Detect which cell encompasses the target text, then output its [x, y] center coordinate. 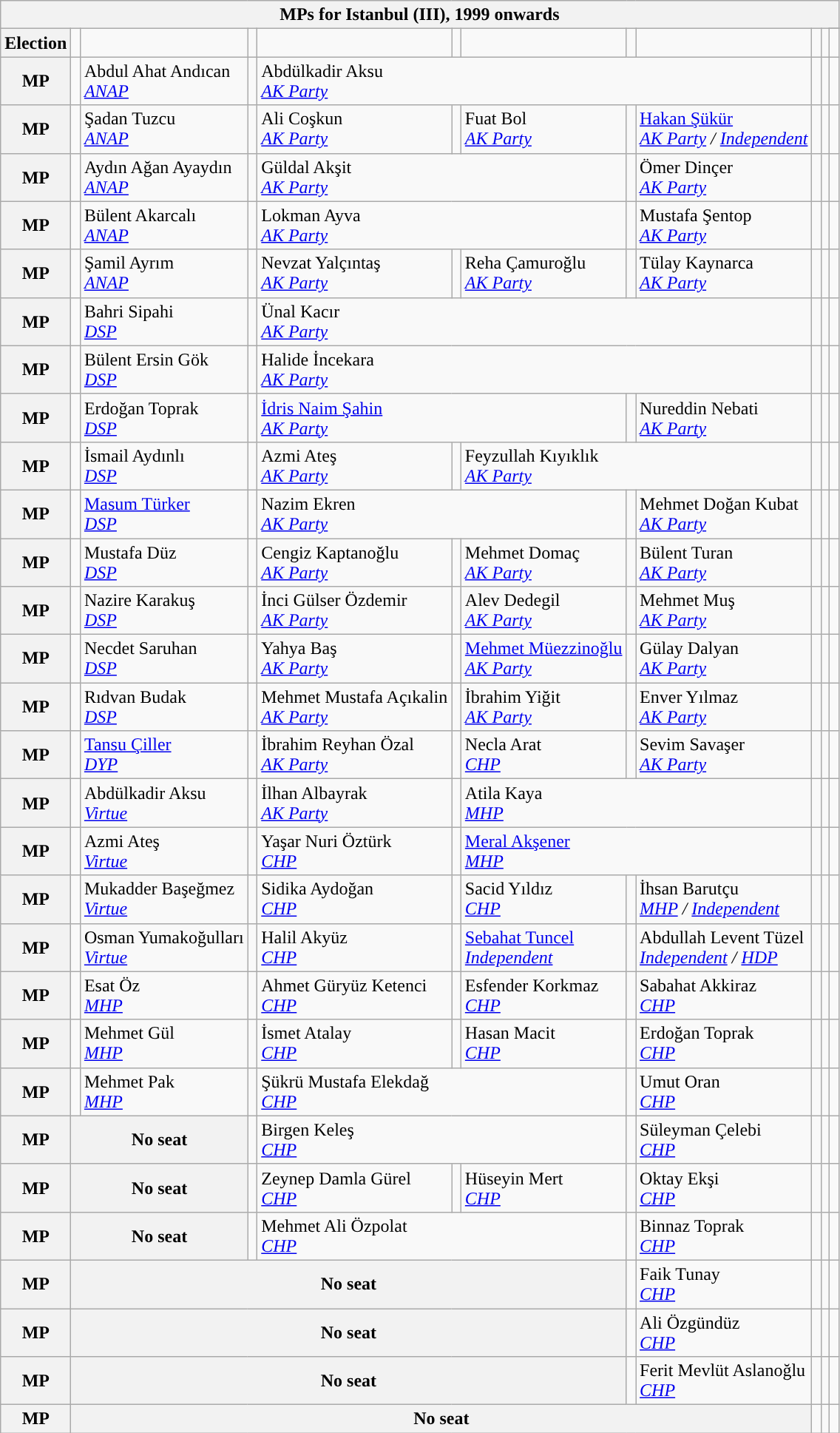
Masum TürkerDSP [164, 513]
Mehmet MuşAK Party [724, 611]
Mukadder BaşeğmezVirtue [164, 900]
Enver YılmazAK Party [724, 707]
Tansu ÇillerDYP [164, 755]
Bahri SipahiDSP [164, 321]
Sevim SavaşerAK Party [724, 755]
Bülent Ersin GökDSP [164, 370]
Nazire KarakuşDSP [164, 611]
Fuat BolAK Party [543, 129]
Bülent TuranAK Party [724, 562]
Sabahat AkkirazCHP [724, 996]
Mehmet Doğan KubatAK Party [724, 513]
Election [35, 43]
Nazim EkrenAK Party [442, 513]
Faik TunayCHP [724, 1284]
Abdul Ahat AndıcanANAP [164, 81]
Aydın Ağan AyaydınANAP [164, 178]
Hüseyin MertCHP [543, 1188]
Sacid YıldızCHP [543, 900]
Atila KayaMHP [636, 803]
Abdullah Levent TüzelIndependent / HDP [724, 947]
Cengiz KaptanoğluAK Party [355, 562]
Nevzat YalçıntaşAK Party [355, 274]
Şükrü Mustafa ElekdağCHP [442, 1092]
Sidika AydoğanCHP [355, 900]
Necdet SaruhanDSP [164, 658]
Alev DedegilAK Party [543, 611]
Mehmet DomaçAK Party [543, 562]
Meral AkşenerMHP [636, 851]
Şamil AyrımANAP [164, 274]
Rıdvan BudakDSP [164, 707]
Şadan TuzcuANAP [164, 129]
Gülay DalyanAK Party [724, 658]
Esat ÖzMHP [164, 996]
Bülent AkarcalıANAP [164, 225]
Halil AkyüzCHP [355, 947]
Mehmet PakMHP [164, 1092]
Ferit Mevlüt AslanoğluCHP [724, 1380]
Abdülkadir AksuVirtue [164, 803]
Azmi AteşAK Party [355, 466]
Azmi AteşVirtue [164, 851]
Sebahat TuncelIndependent [543, 947]
Erdoğan ToprakDSP [164, 417]
Hasan MacitCHP [543, 1043]
Ali ÖzgündüzCHP [724, 1332]
Abdülkadir AksuAK Party [535, 81]
Mehmet Ali ÖzpolatCHP [442, 1235]
Tülay KaynarcaAK Party [724, 274]
Oktay EkşiCHP [724, 1188]
Ünal KacırAK Party [535, 321]
Esfender KorkmazCHP [543, 996]
Ahmet Güryüz KetenciCHP [355, 996]
Mehmet GülMHP [164, 1043]
Lokman AyvaAK Party [442, 225]
Ali CoşkunAK Party [355, 129]
Mustafa ŞentopAK Party [724, 225]
Ömer DinçerAK Party [724, 178]
Yaşar Nuri ÖztürkCHP [355, 851]
İhsan BarutçuMHP / Independent [724, 900]
Birgen KeleşCHP [442, 1139]
İbrahim YiğitAK Party [543, 707]
Zeynep Damla GürelCHP [355, 1188]
Osman YumakoğullarıVirtue [164, 947]
Erdoğan ToprakCHP [724, 1043]
İsmail AydınlıDSP [164, 466]
MPs for Istanbul (III), 1999 onwards [420, 15]
İsmet AtalayCHP [355, 1043]
Feyzullah KıyıklıkAK Party [636, 466]
Reha ÇamuroğluAK Party [543, 274]
Halide İncekaraAK Party [535, 370]
Mehmet MüezzinoğluAK Party [543, 658]
Süleyman ÇelebiCHP [724, 1139]
Necla AratCHP [543, 755]
Hakan ŞükürAK Party / Independent [724, 129]
Binnaz ToprakCHP [724, 1235]
Yahya BaşAK Party [355, 658]
İdris Naim ŞahinAK Party [442, 417]
Güldal AkşitAK Party [442, 178]
İbrahim Reyhan ÖzalAK Party [355, 755]
İnci Gülser ÖzdemirAK Party [355, 611]
Mehmet Mustafa AçıkalinAK Party [355, 707]
Umut OranCHP [724, 1092]
İlhan AlbayrakAK Party [355, 803]
Nureddin NebatiAK Party [724, 417]
Mustafa DüzDSP [164, 562]
